Extract the [x, y] coordinate from the center of the cell holding the provided text.  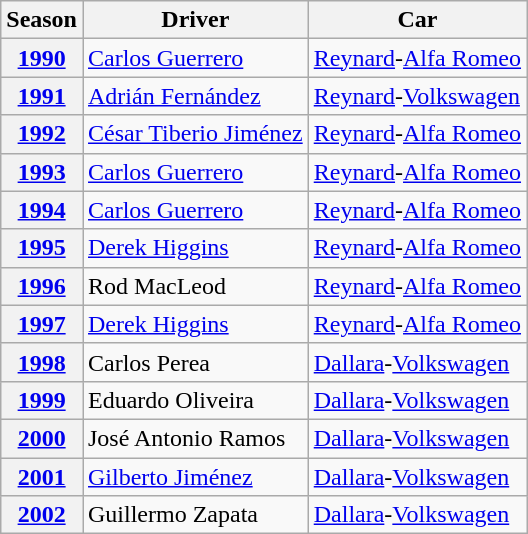
1997 [42, 324]
Carlos Perea [195, 362]
1996 [42, 286]
Guillermo Zapata [195, 515]
1995 [42, 248]
1994 [42, 210]
Adrián Fernández [195, 96]
Driver [195, 20]
Gilberto Jiménez [195, 477]
2000 [42, 438]
1990 [42, 58]
1993 [42, 172]
1999 [42, 400]
César Tiberio Jiménez [195, 134]
José Antonio Ramos [195, 438]
Rod MacLeod [195, 286]
Car [417, 20]
Eduardo Oliveira [195, 400]
1991 [42, 96]
1998 [42, 362]
1992 [42, 134]
2002 [42, 515]
2001 [42, 477]
Season [42, 20]
Reynard-Volkswagen [417, 96]
